Provide the [x, y] coordinate of the cell's center where the given text is located.  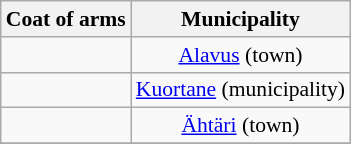
Kuortane (municipality) [240, 90]
Municipality [240, 19]
Coat of arms [66, 19]
Alavus (town) [240, 55]
Ähtäri (town) [240, 126]
